Return the [x, y] coordinate for the center point of the cell that contains the specified text.  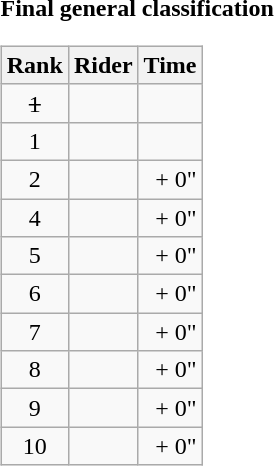
Rider [103, 65]
9 [34, 408]
5 [34, 256]
8 [34, 370]
7 [34, 332]
10 [34, 446]
Time [170, 65]
Rank [34, 65]
2 [34, 179]
6 [34, 294]
4 [34, 217]
